Find where the given text appears and provide that cell's center as (x, y) coordinate. 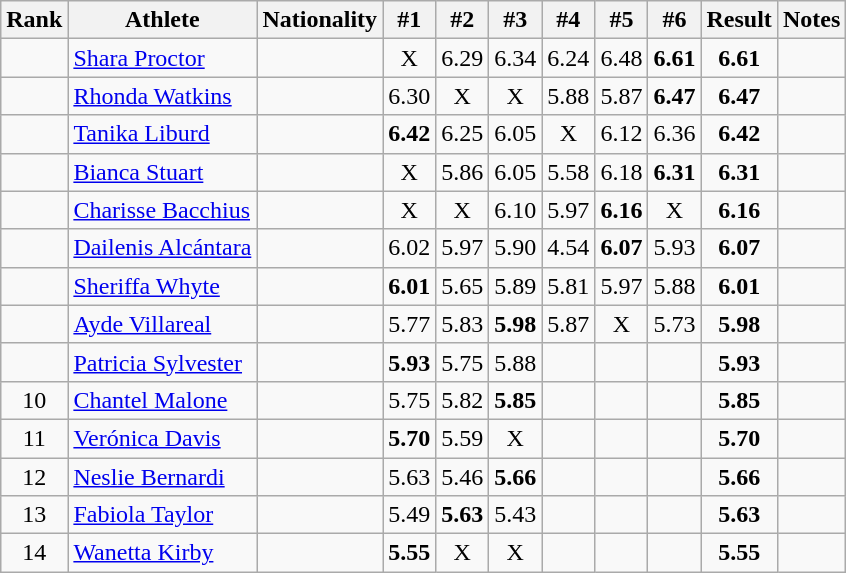
12 (34, 477)
Ayde Villareal (162, 324)
5.82 (462, 400)
6.36 (674, 134)
5.73 (674, 324)
5.83 (462, 324)
6.10 (516, 210)
11 (34, 438)
4.54 (568, 248)
5.58 (568, 172)
Shara Proctor (162, 58)
6.02 (410, 248)
#2 (462, 20)
Patricia Sylvester (162, 362)
13 (34, 515)
Nationality (320, 20)
6.30 (410, 96)
6.12 (622, 134)
Charisse Bacchius (162, 210)
5.89 (516, 286)
6.29 (462, 58)
6.34 (516, 58)
Athlete (162, 20)
Tanika Liburd (162, 134)
6.18 (622, 172)
5.59 (462, 438)
Rank (34, 20)
#1 (410, 20)
Neslie Bernardi (162, 477)
5.86 (462, 172)
Notes (811, 20)
Chantel Malone (162, 400)
5.77 (410, 324)
Bianca Stuart (162, 172)
Verónica Davis (162, 438)
Dailenis Alcántara (162, 248)
5.43 (516, 515)
5.65 (462, 286)
#6 (674, 20)
Fabiola Taylor (162, 515)
6.24 (568, 58)
Wanetta Kirby (162, 553)
Result (739, 20)
10 (34, 400)
#3 (516, 20)
5.81 (568, 286)
5.49 (410, 515)
#5 (622, 20)
5.90 (516, 248)
6.48 (622, 58)
Sheriffa Whyte (162, 286)
#4 (568, 20)
5.46 (462, 477)
6.25 (462, 134)
Rhonda Watkins (162, 96)
14 (34, 553)
